Scan for the cell matching the given text and deliver its [x, y] coordinate at center. 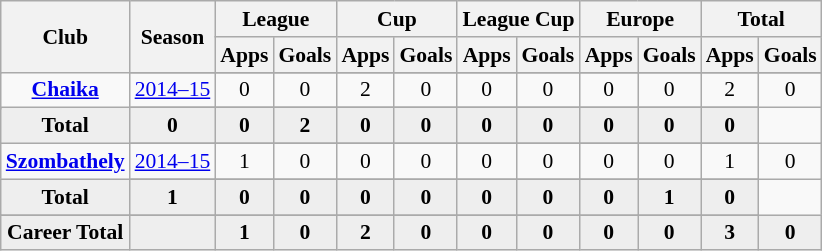
Season [173, 36]
Cup [396, 19]
3 [730, 233]
League [276, 19]
Europe [640, 19]
League Cup [518, 19]
Career Total [66, 233]
Club [66, 36]
Szombathely [66, 162]
Chaika [66, 90]
